Detect which cell encompasses the target text, then output its [x, y] center coordinate. 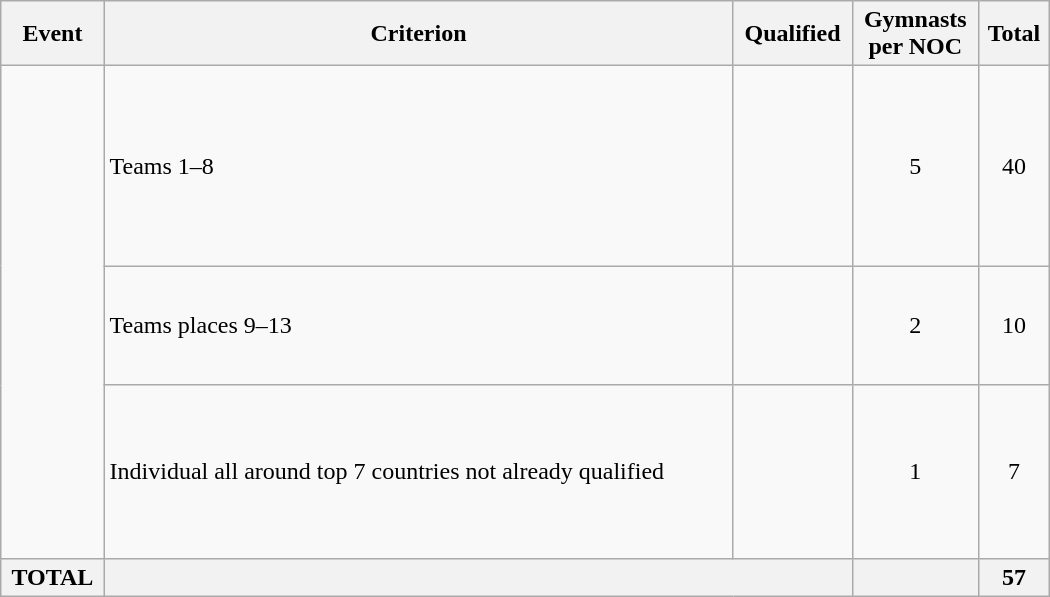
1 [915, 472]
5 [915, 166]
Event [52, 34]
2 [915, 326]
Qualified [792, 34]
7 [1014, 472]
40 [1014, 166]
Teams places 9–13 [418, 326]
10 [1014, 326]
57 [1014, 577]
Gymnasts per NOC [915, 34]
Total [1014, 34]
Individual all around top 7 countries not already qualified [418, 472]
Criterion [418, 34]
TOTAL [52, 577]
Teams 1–8 [418, 166]
